Capture the cell that displays the provided text and extract its (x, y) central coordinate. 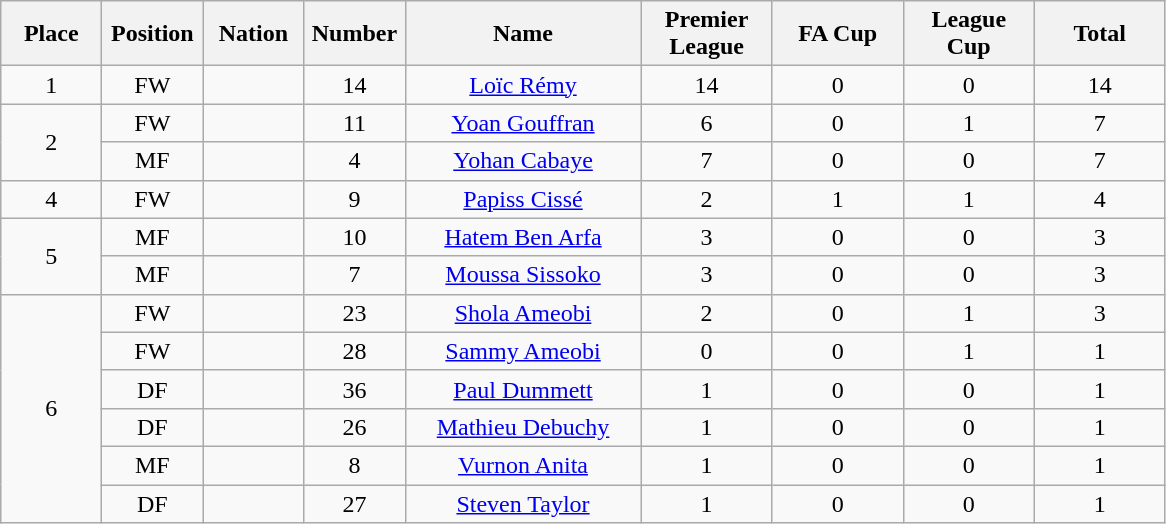
Yohan Cabaye (523, 161)
League Cup (968, 34)
Loïc Rémy (523, 85)
Name (523, 34)
Position (152, 34)
10 (354, 237)
Place (52, 34)
Papiss Cissé (523, 199)
Number (354, 34)
28 (354, 351)
FA Cup (838, 34)
Paul Dummett (523, 389)
11 (354, 123)
36 (354, 389)
Vurnon Anita (523, 465)
8 (354, 465)
23 (354, 313)
26 (354, 427)
Sammy Ameobi (523, 351)
27 (354, 503)
9 (354, 199)
Mathieu Debuchy (523, 427)
Premier League (706, 34)
Moussa Sissoko (523, 275)
Yoan Gouffran (523, 123)
Hatem Ben Arfa (523, 237)
Total (1100, 34)
Steven Taylor (523, 503)
5 (52, 256)
Shola Ameobi (523, 313)
Nation (254, 34)
